From the cell containing the given text, extract its center point as [x, y] coordinate. 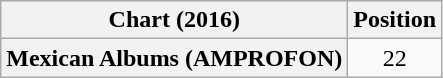
Mexican Albums (AMPROFON) [174, 58]
Position [395, 20]
Chart (2016) [174, 20]
22 [395, 58]
